Detect which cell encompasses the target text, then output its (x, y) center coordinate. 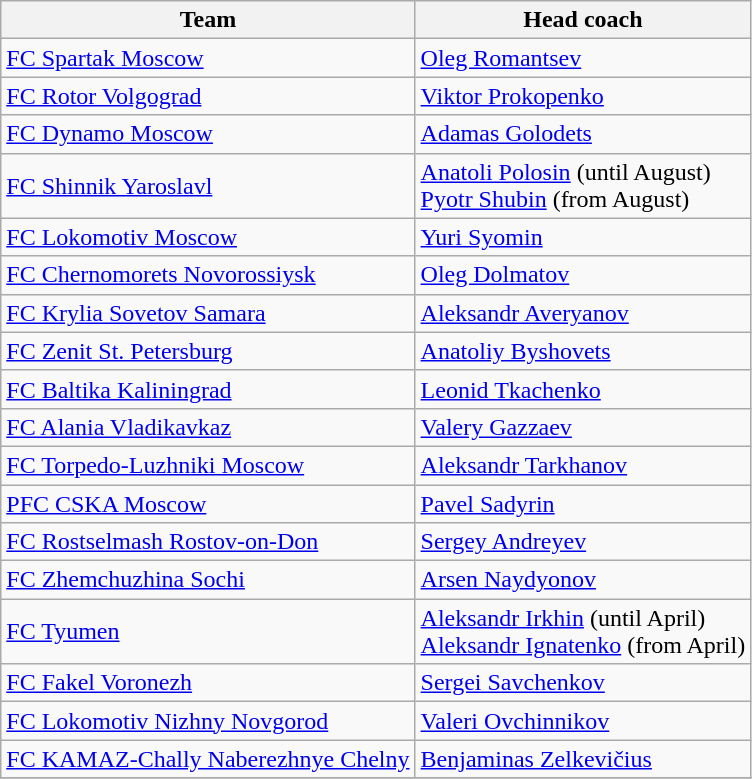
FC Alania Vladikavkaz (208, 427)
PFC CSKA Moscow (208, 503)
Aleksandr Irkhin (until April)Aleksandr Ignatenko (from April) (583, 632)
Pavel Sadyrin (583, 503)
FC Torpedo-Luzhniki Moscow (208, 465)
Valeri Ovchinnikov (583, 721)
Oleg Dolmatov (583, 275)
FC Lokomotiv Moscow (208, 237)
Adamas Golodets (583, 134)
FC Zhemchuzhina Sochi (208, 580)
FC Tyumen (208, 632)
Team (208, 20)
FC Rotor Volgograd (208, 96)
Yuri Syomin (583, 237)
FC Fakel Voronezh (208, 683)
Head coach (583, 20)
Viktor Prokopenko (583, 96)
FC Zenit St. Petersburg (208, 351)
Aleksandr Averyanov (583, 313)
Valery Gazzaev (583, 427)
Leonid Tkachenko (583, 389)
Oleg Romantsev (583, 58)
FC KAMAZ-Chally Naberezhnye Chelny (208, 759)
Sergey Andreyev (583, 542)
Sergei Savchenkov (583, 683)
FC Dynamo Moscow (208, 134)
FC Baltika Kaliningrad (208, 389)
Aleksandr Tarkhanov (583, 465)
Benjaminas Zelkevičius (583, 759)
FC Krylia Sovetov Samara (208, 313)
FC Lokomotiv Nizhny Novgorod (208, 721)
FC Spartak Moscow (208, 58)
FC Rostselmash Rostov-on-Don (208, 542)
Arsen Naydyonov (583, 580)
FC Shinnik Yaroslavl (208, 186)
Anatoliy Byshovets (583, 351)
Anatoli Polosin (until August)Pyotr Shubin (from August) (583, 186)
FC Chernomorets Novorossiysk (208, 275)
